Output the [X, Y] coordinate of the center of the cell containing the given text.  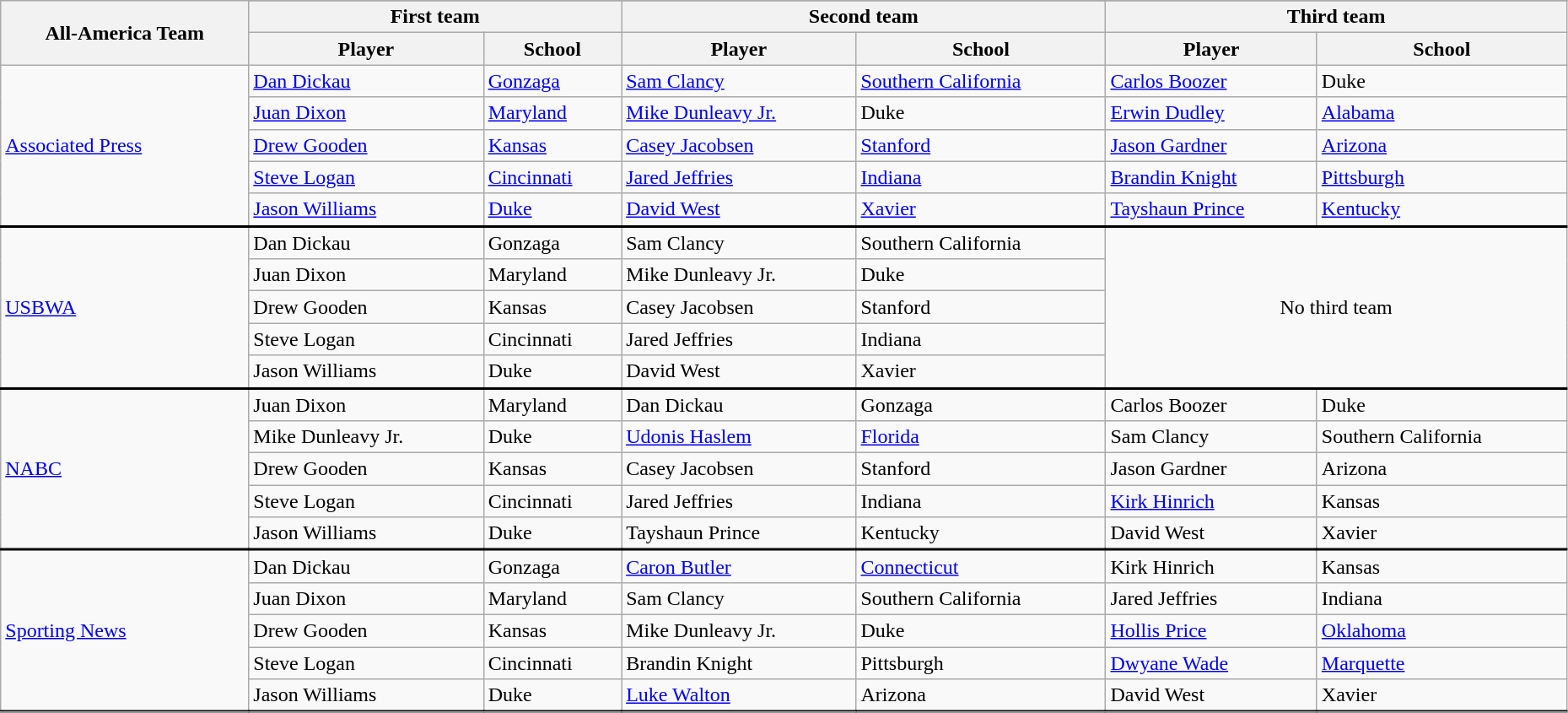
Second team [864, 17]
Dwyane Wade [1211, 662]
First team [435, 17]
Florida [981, 437]
Oklahoma [1441, 630]
Luke Walton [739, 695]
USBWA [125, 307]
Udonis Haslem [739, 437]
Caron Butler [739, 567]
Third team [1336, 17]
Sporting News [125, 631]
Erwin Dudley [1211, 113]
No third team [1336, 307]
All-America Team [125, 33]
Marquette [1441, 662]
Connecticut [981, 567]
Associated Press [125, 145]
Hollis Price [1211, 630]
NABC [125, 469]
Alabama [1441, 113]
